Extract the (X, Y) coordinate from the center of the cell holding the provided text.  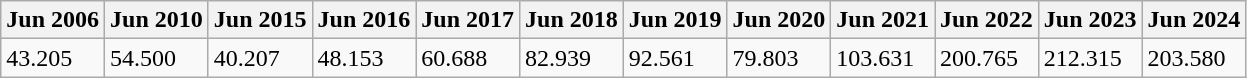
Jun 2020 (779, 20)
Jun 2015 (260, 20)
54.500 (157, 58)
Jun 2022 (987, 20)
212.315 (1090, 58)
103.631 (883, 58)
203.580 (1194, 58)
79.803 (779, 58)
Jun 2018 (572, 20)
92.561 (675, 58)
Jun 2021 (883, 20)
Jun 2006 (53, 20)
Jun 2023 (1090, 20)
Jun 2019 (675, 20)
60.688 (468, 58)
200.765 (987, 58)
Jun 2024 (1194, 20)
Jun 2010 (157, 20)
48.153 (364, 58)
Jun 2017 (468, 20)
43.205 (53, 58)
Jun 2016 (364, 20)
82.939 (572, 58)
40.207 (260, 58)
